Detect which cell encompasses the target text, then output its (X, Y) center coordinate. 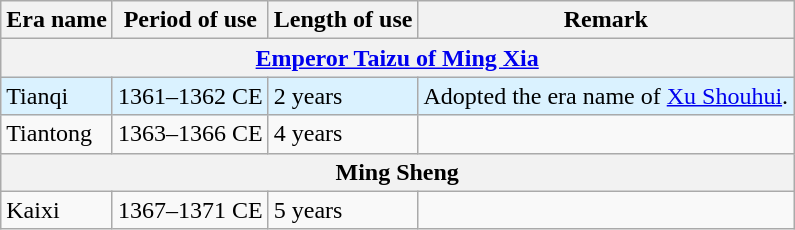
2 years (343, 96)
Tianqi (57, 96)
Ming Sheng (398, 172)
Period of use (190, 20)
1363–1366 CE (190, 134)
Emperor Taizu of Ming Xia (398, 58)
Kaixi (57, 210)
Tiantong (57, 134)
Adopted the era name of Xu Shouhui. (606, 96)
5 years (343, 210)
Length of use (343, 20)
Remark (606, 20)
1361–1362 CE (190, 96)
Era name (57, 20)
4 years (343, 134)
1367–1371 CE (190, 210)
